Locate the cell with the specified text and output its (x, y) center coordinate. 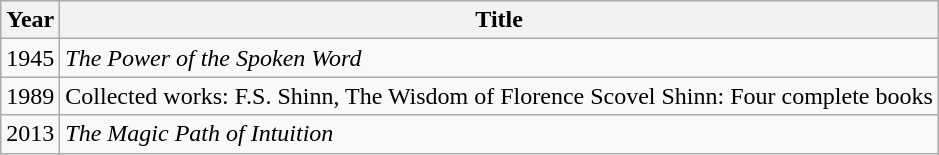
Title (500, 20)
The Magic Path of Intuition (500, 134)
1945 (30, 58)
2013 (30, 134)
1989 (30, 96)
The Power of the Spoken Word (500, 58)
Collected works: F.S. Shinn, The Wisdom of Florence Scovel Shinn: Four complete books (500, 96)
Year (30, 20)
